Find where the given text appears and provide that cell's center as (X, Y) coordinate. 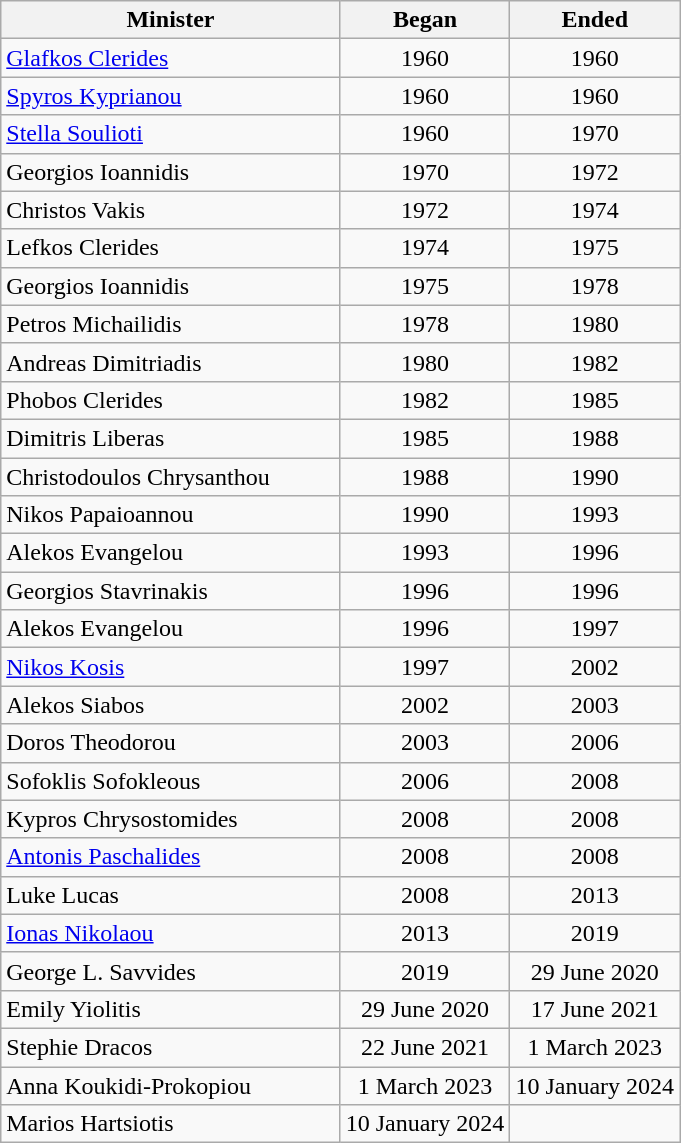
Andreas Dimitriadis (170, 362)
Phobos Clerides (170, 400)
22 June 2021 (425, 1047)
Ionas Nikolaou (170, 933)
Georgios Stavrinakis (170, 591)
Petros Michailidis (170, 324)
Minister (170, 20)
Nikos Kosis (170, 667)
Ended (595, 20)
Antonis Paschalides (170, 857)
Lefkos Clerides (170, 248)
Nikos Papaioannou (170, 515)
Glafkos Clerides (170, 58)
Luke Lucas (170, 895)
Dimitris Liberas (170, 438)
17 June 2021 (595, 1009)
Alekos Siabos (170, 705)
Sofoklis Sofokleous (170, 781)
Christodoulos Chrysanthou (170, 477)
Marios Hartsiotis (170, 1124)
Christos Vakis (170, 210)
Kypros Chrysostomides (170, 819)
Emily Yiolitis (170, 1009)
George L. Savvides (170, 971)
Stella Soulioti (170, 134)
Began (425, 20)
Spyros Kyprianou (170, 96)
Anna Koukidi-Prokopiou (170, 1085)
Stephie Dracos (170, 1047)
Doros Theodorou (170, 743)
